Return [x, y] of the center of cell containing provided text 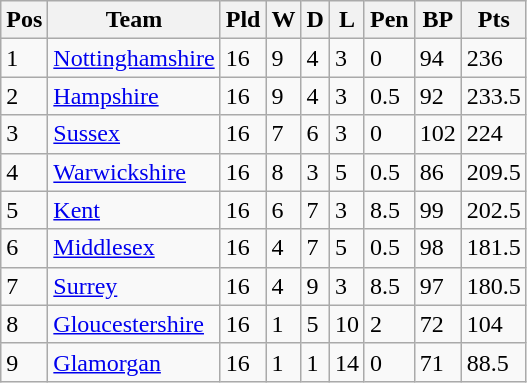
Sussex [134, 134]
Hampshire [134, 96]
Middlesex [134, 248]
Warwickshire [134, 172]
D [315, 20]
L [346, 20]
Pen [389, 20]
Kent [134, 210]
233.5 [494, 96]
236 [494, 58]
92 [438, 96]
71 [438, 362]
86 [438, 172]
98 [438, 248]
97 [438, 286]
Nottinghamshire [134, 58]
Surrey [134, 286]
BP [438, 20]
Team [134, 20]
Pos [24, 20]
Gloucestershire [134, 324]
10 [346, 324]
102 [438, 134]
Glamorgan [134, 362]
W [284, 20]
99 [438, 210]
Pts [494, 20]
180.5 [494, 286]
88.5 [494, 362]
209.5 [494, 172]
104 [494, 324]
14 [346, 362]
202.5 [494, 210]
94 [438, 58]
181.5 [494, 248]
72 [438, 324]
224 [494, 134]
Pld [243, 20]
